Capture the cell that displays the provided text and extract its [x, y] central coordinate. 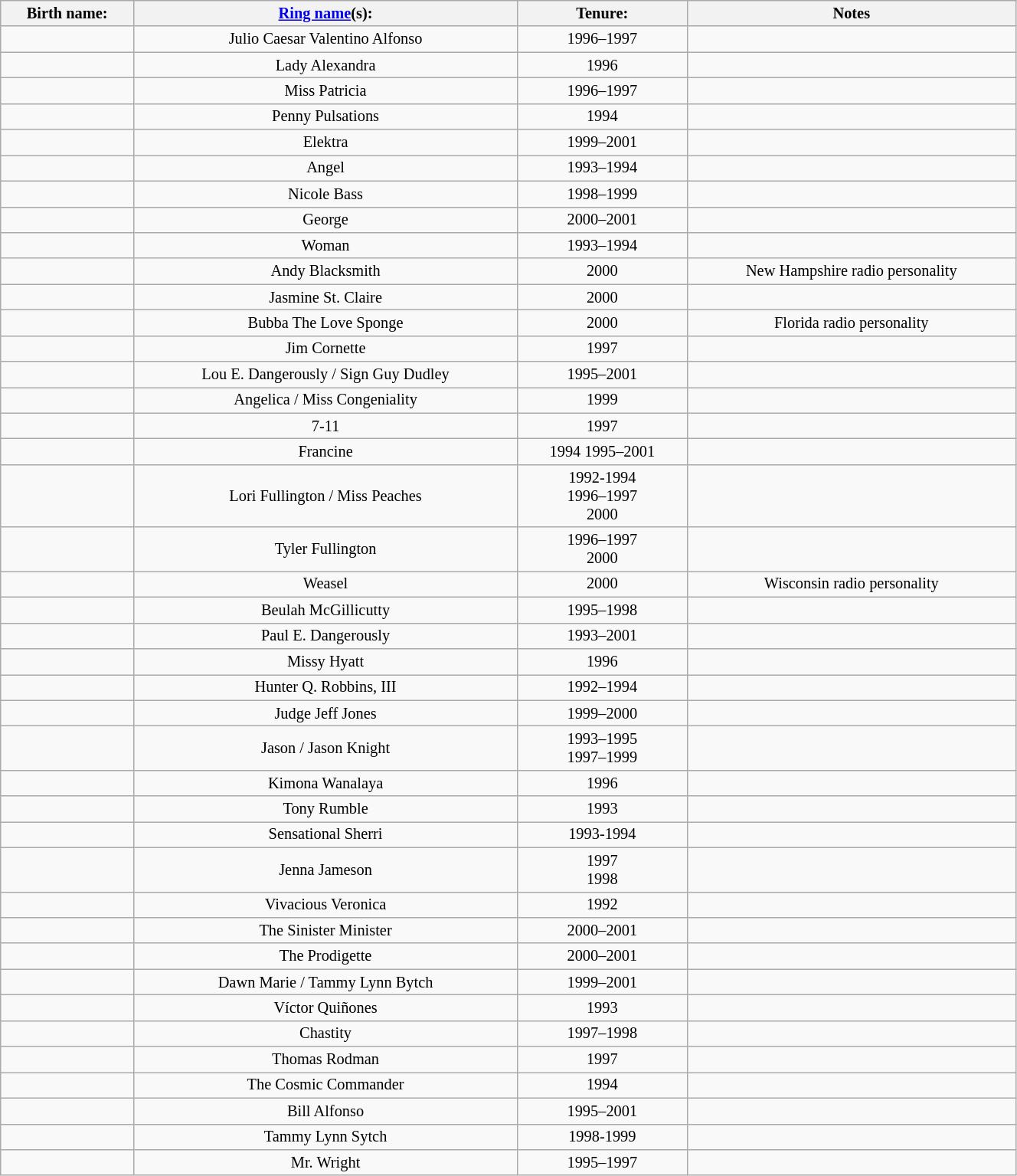
1995–1997 [603, 1162]
Bubba The Love Sponge [326, 323]
1998–1999 [603, 194]
1992–1994 [603, 687]
Dawn Marie / Tammy Lynn Bytch [326, 982]
7-11 [326, 426]
1999 [603, 400]
The Prodigette [326, 956]
Bill Alfonso [326, 1111]
Penny Pulsations [326, 116]
Chastity [326, 1034]
The Cosmic Commander [326, 1085]
Tammy Lynn Sytch [326, 1137]
Francine [326, 451]
The Sinister Minister [326, 930]
Kimona Wanalaya [326, 783]
1992-19941996–19972000 [603, 496]
Miss Patricia [326, 90]
1999–2000 [603, 713]
Florida radio personality [852, 323]
1995–1998 [603, 610]
Jenna Jameson [326, 870]
Tony Rumble [326, 809]
Mr. Wright [326, 1162]
George [326, 220]
1993–2001 [603, 636]
Beulah McGillicutty [326, 610]
Lori Fullington / Miss Peaches [326, 496]
Missy Hyatt [326, 661]
Judge Jeff Jones [326, 713]
Nicole Bass [326, 194]
Angel [326, 168]
Vivacious Veronica [326, 905]
Hunter Q. Robbins, III [326, 687]
1992 [603, 905]
Ring name(s): [326, 13]
19971998 [603, 870]
1996–19972000 [603, 549]
1993–19951997–1999 [603, 748]
Notes [852, 13]
Jim Cornette [326, 349]
Angelica / Miss Congeniality [326, 400]
Elektra [326, 142]
Weasel [326, 584]
Jason / Jason Knight [326, 748]
Andy Blacksmith [326, 271]
Woman [326, 245]
New Hampshire radio personality [852, 271]
Jasmine St. Claire [326, 297]
Lady Alexandra [326, 65]
1998-1999 [603, 1137]
Thomas Rodman [326, 1060]
Tenure: [603, 13]
Tyler Fullington [326, 549]
Julio Caesar Valentino Alfonso [326, 39]
Wisconsin radio personality [852, 584]
1993-1994 [603, 834]
Sensational Sherri [326, 834]
1994 1995–2001 [603, 451]
Birth name: [67, 13]
Paul E. Dangerously [326, 636]
1997–1998 [603, 1034]
Víctor Quiñones [326, 1007]
Lou E. Dangerously / Sign Guy Dudley [326, 375]
